Determine the (X, Y) coordinate at the center of the cell enclosing the given text.  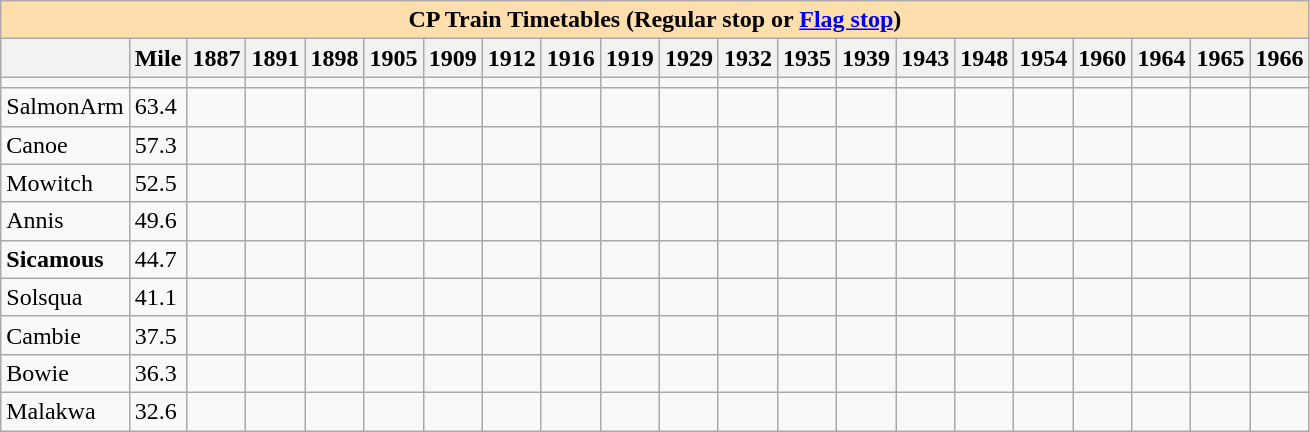
1891 (276, 58)
Mowitch (65, 183)
41.1 (158, 297)
Bowie (65, 373)
Sicamous (65, 259)
32.6 (158, 411)
1948 (984, 58)
1966 (1280, 58)
1905 (394, 58)
44.7 (158, 259)
CP Train Timetables (Regular stop or Flag stop) (655, 20)
1943 (926, 58)
1929 (688, 58)
1932 (748, 58)
SalmonArm (65, 107)
Mile (158, 58)
Cambie (65, 335)
1916 (570, 58)
63.4 (158, 107)
52.5 (158, 183)
1935 (806, 58)
1960 (1102, 58)
1909 (452, 58)
1939 (866, 58)
1887 (216, 58)
57.3 (158, 145)
1912 (512, 58)
Solsqua (65, 297)
Canoe (65, 145)
1965 (1220, 58)
37.5 (158, 335)
1964 (1162, 58)
Annis (65, 221)
1919 (630, 58)
49.6 (158, 221)
1954 (1044, 58)
Malakwa (65, 411)
1898 (334, 58)
36.3 (158, 373)
